Pinpoint the cell where the given text exists, returning its (x, y) midpoint coordinate. 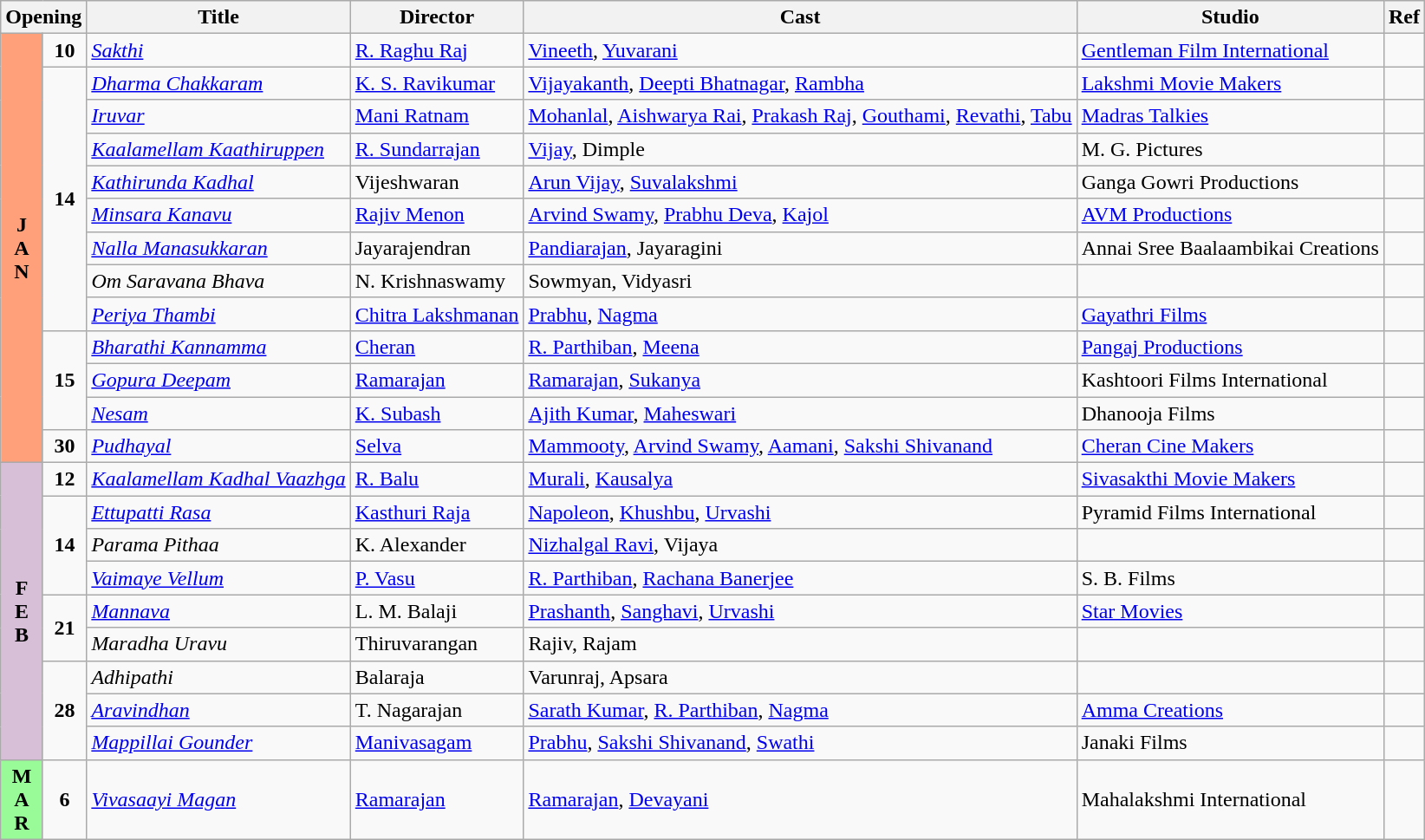
R. Sundarrajan (437, 149)
Arun Vijay, Suvalakshmi (800, 182)
Nizhalgal Ravi, Vijaya (800, 545)
Nesam (218, 413)
Cast (800, 17)
Opening (43, 17)
Rajiv, Rajam (800, 644)
30 (64, 446)
Kathirunda Kadhal (218, 182)
Manivasagam (437, 743)
Thiruvarangan (437, 644)
Title (218, 17)
R. Parthiban, Rachana Banerjee (800, 578)
Sivasakthi Movie Makers (1230, 479)
Amma Creations (1230, 710)
L. M. Balaji (437, 611)
Mannava (218, 611)
Aravindhan (218, 710)
Minsara Kanavu (218, 215)
Studio (1230, 17)
R. Parthiban, Meena (800, 347)
Ganga Gowri Productions (1230, 182)
10 (64, 50)
P. Vasu (437, 578)
Mappillai Gounder (218, 743)
R. Balu (437, 479)
Ramarajan, Devayani (800, 799)
Chitra Lakshmanan (437, 314)
Cheran Cine Makers (1230, 446)
Kaalamellam Kaathiruppen (218, 149)
Om Saravana Bhava (218, 281)
Bharathi Kannamma (218, 347)
Janaki Films (1230, 743)
Vaimaye Vellum (218, 578)
Vijeshwaran (437, 182)
Adhipathi (218, 677)
Gentleman Film International (1230, 50)
28 (64, 710)
Ettupatti Rasa (218, 512)
Cheran (437, 347)
Balaraja (437, 677)
S. B. Films (1230, 578)
21 (64, 628)
Rajiv Menon (437, 215)
Dhanooja Films (1230, 413)
Sakthi (218, 50)
Mahalakshmi International (1230, 799)
Gayathri Films (1230, 314)
Prashanth, Sanghavi, Urvashi (800, 611)
K. Alexander (437, 545)
T. Nagarajan (437, 710)
Prabhu, Nagma (800, 314)
MAR (23, 799)
Maradha Uravu (218, 644)
Sarath Kumar, R. Parthiban, Nagma (800, 710)
Director (437, 17)
Ref (1404, 17)
Ajith Kumar, Maheswari (800, 413)
Pudhayal (218, 446)
K. Subash (437, 413)
Nalla Manasukkaran (218, 248)
Sowmyan, Vidyasri (800, 281)
Pandiarajan, Jayaragini (800, 248)
Pangaj Productions (1230, 347)
Jayarajendran (437, 248)
Kaalamellam Kadhal Vaazhga (218, 479)
Murali, Kausalya (800, 479)
Annai Sree Baalaambikai Creations (1230, 248)
Periya Thambi (218, 314)
Mani Ratnam (437, 116)
Napoleon, Khushbu, Urvashi (800, 512)
Mohanlal, Aishwarya Rai, Prakash Raj, Gouthami, Revathi, Tabu (800, 116)
Vijay, Dimple (800, 149)
AVM Productions (1230, 215)
Ramarajan, Sukanya (800, 380)
Star Movies (1230, 611)
Pyramid Films International (1230, 512)
Madras Talkies (1230, 116)
R. Raghu Raj (437, 50)
Parama Pithaa (218, 545)
N. Krishnaswamy (437, 281)
Iruvar (218, 116)
15 (64, 380)
JAN (23, 248)
Kasthuri Raja (437, 512)
Prabhu, Sakshi Shivanand, Swathi (800, 743)
Vijayakanth, Deepti Bhatnagar, Rambha (800, 83)
Kashtoori Films International (1230, 380)
FEB (23, 612)
Vivasaayi Magan (218, 799)
Varunraj, Apsara (800, 677)
12 (64, 479)
Gopura Deepam (218, 380)
Arvind Swamy, Prabhu Deva, Kajol (800, 215)
Mammooty, Arvind Swamy, Aamani, Sakshi Shivanand (800, 446)
Selva (437, 446)
Vineeth, Yuvarani (800, 50)
M. G. Pictures (1230, 149)
6 (64, 799)
K. S. Ravikumar (437, 83)
Lakshmi Movie Makers (1230, 83)
Dharma Chakkaram (218, 83)
